Find where the given text appears and provide that cell's center as (x, y) coordinate. 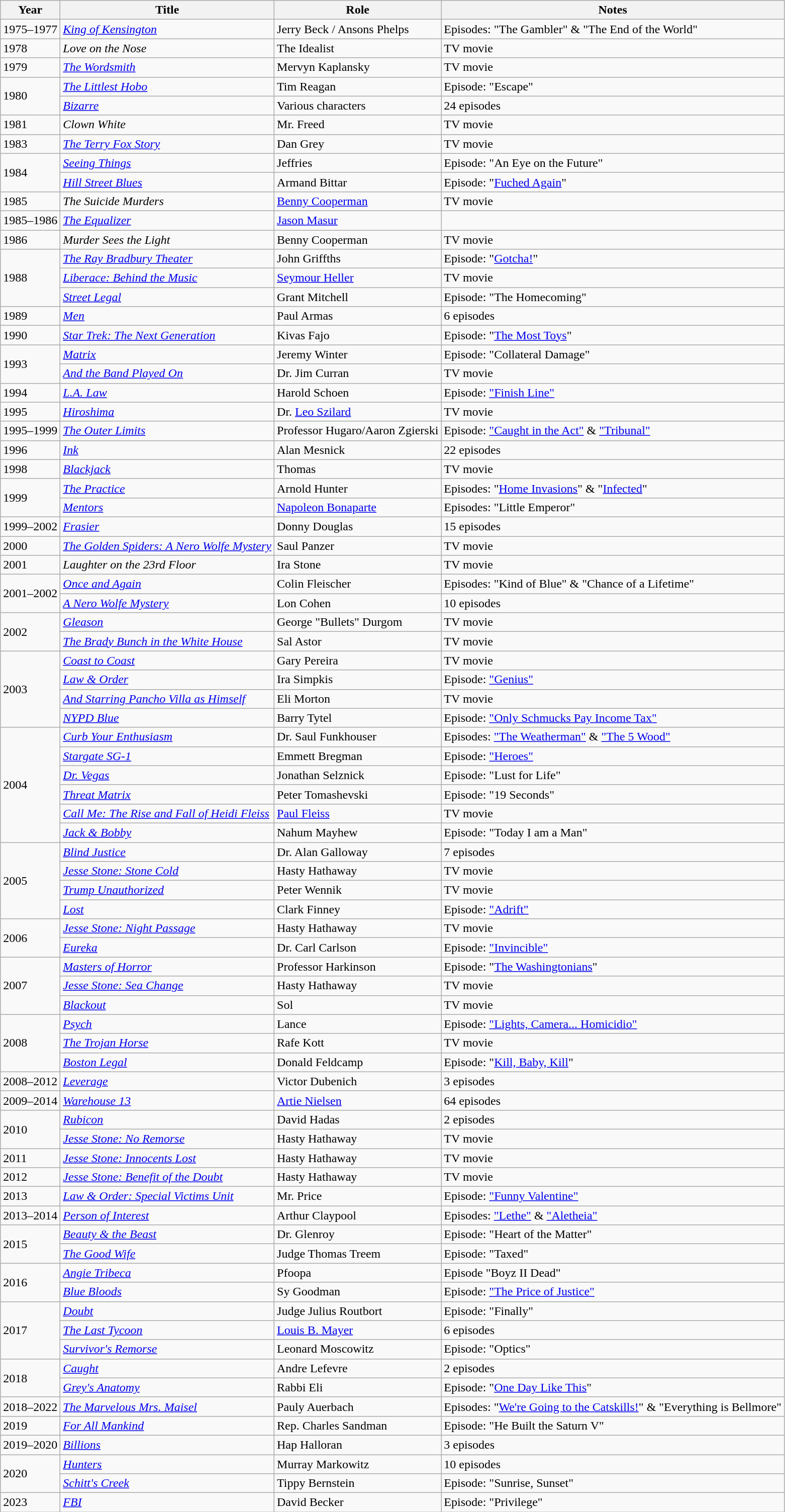
Various characters (358, 106)
Matrix (167, 354)
Episode: "The Washingtonians" (613, 967)
Boston Legal (167, 1062)
Jesse Stone: No Remorse (167, 1139)
The Trojan Horse (167, 1043)
Rabbi Eli (358, 1387)
Bizarre (167, 106)
Dr. Carl Carlson (358, 948)
Star Trek: The Next Generation (167, 335)
2016 (30, 1282)
Clown White (167, 125)
Lance (358, 1024)
Jonathan Selznick (358, 775)
Dr. Saul Funkhouser (358, 737)
Lon Cohen (358, 603)
Episode: "Finally" (613, 1311)
Clark Finney (358, 909)
Armand Bittar (358, 182)
Tippy Bernstein (358, 1483)
Hunters (167, 1464)
Jeffries (358, 163)
Dr. Leo Szilard (358, 412)
Judge Julius Routbort (358, 1311)
Jesse Stone: Benefit of the Doubt (167, 1177)
Dr. Alan Galloway (358, 852)
Caught (167, 1368)
Seymour Heller (358, 278)
2003 (30, 689)
Street Legal (167, 297)
Episode: "Adrift" (613, 909)
Mr. Price (358, 1196)
Men (167, 316)
Emmett Bregman (358, 756)
Once and Again (167, 584)
2018 (30, 1378)
Rafe Kott (358, 1043)
Billions (167, 1445)
Mervyn Kaplansky (358, 67)
Jason Masur (358, 220)
The Practice (167, 488)
Beauty & the Beast (167, 1235)
1989 (30, 316)
Episode: "The Price of Justice" (613, 1292)
Seeing Things (167, 163)
Episodes: "Lethe" & "Aletheia" (613, 1215)
John Griffths (358, 259)
2004 (30, 785)
Episode: "Heroes" (613, 756)
Episode: "Collateral Damage" (613, 354)
2009–2014 (30, 1100)
1980 (30, 96)
1986 (30, 240)
Jeremy Winter (358, 354)
Hap Halloran (358, 1445)
Episode: "Privilege" (613, 1502)
Year (30, 10)
Saul Panzer (358, 545)
David Hadas (358, 1119)
Paul Armas (358, 316)
Notes (613, 10)
Sol (358, 1005)
The Wordsmith (167, 67)
Grey's Anatomy (167, 1387)
Blind Justice (167, 852)
Trump Unauthorized (167, 890)
Jesse Stone: Stone Cold (167, 871)
Rep. Charles Sandman (358, 1426)
22 episodes (613, 450)
Episode: "Lights, Camera... Homicidio" (613, 1024)
15 episodes (613, 526)
2007 (30, 986)
Survivor's Remorse (167, 1349)
Tim Reagan (358, 86)
2006 (30, 938)
Lost (167, 909)
2023 (30, 1502)
Gleason (167, 622)
Episode: "Lust for Life" (613, 775)
Paul Fleiss (358, 813)
Peter Wennik (358, 890)
The Suicide Murders (167, 201)
David Becker (358, 1502)
2019–2020 (30, 1445)
The Golden Spiders: A Nero Wolfe Mystery (167, 545)
Episode: "The Most Toys" (613, 335)
1994 (30, 393)
The Last Tycoon (167, 1330)
Murray Markowitz (358, 1464)
A Nero Wolfe Mystery (167, 603)
The Marvelous Mrs. Maisel (167, 1406)
1981 (30, 125)
1996 (30, 450)
Frasier (167, 526)
1988 (30, 278)
1985–1986 (30, 220)
Blackjack (167, 469)
Liberace: Behind the Music (167, 278)
2012 (30, 1177)
Leonard Moscowitz (358, 1349)
2001 (30, 565)
2020 (30, 1474)
Blackout (167, 1005)
Dr. Jim Curran (358, 373)
2017 (30, 1330)
2000 (30, 545)
Artie Nielsen (358, 1100)
Rubicon (167, 1119)
Donald Feldcamp (358, 1062)
Ira Stone (358, 565)
Episode: "Invincible" (613, 948)
Andre Lefevre (358, 1368)
Louis B. Mayer (358, 1330)
Psych (167, 1024)
Jerry Beck / Ansons Phelps (358, 29)
Peter Tomashevski (358, 794)
Episode: "Funny Valentine" (613, 1196)
1999–2002 (30, 526)
Donny Douglas (358, 526)
1993 (30, 364)
Episode: "Caught in the Act" & "Tribunal" (613, 431)
2005 (30, 881)
Episodes: "The Weatherman" & "The 5 Wood" (613, 737)
Episode: "Today I am a Man" (613, 832)
Hiroshima (167, 412)
Schitt's Creek (167, 1483)
Episode: "Finish Line" (613, 393)
Pfoopa (358, 1273)
Law & Order (167, 680)
1999 (30, 498)
The Brady Bunch in the White House (167, 641)
1983 (30, 144)
The Terry Fox Story (167, 144)
Alan Mesnick (358, 450)
Colin Fleischer (358, 584)
George "Bullets" Durgom (358, 622)
Stargate SG-1 (167, 756)
FBI (167, 1502)
Law & Order: Special Victims Unit (167, 1196)
2013 (30, 1196)
Warehouse 13 (167, 1100)
Hill Street Blues (167, 182)
Nahum Mayhew (358, 832)
1979 (30, 67)
Person of Interest (167, 1215)
And Starring Pancho Villa as Himself (167, 699)
2010 (30, 1129)
The Equalizer (167, 220)
Thomas (358, 469)
The Ray Bradbury Theater (167, 259)
Title (167, 10)
Mr. Freed (358, 125)
Coast to Coast (167, 660)
The Good Wife (167, 1254)
And the Band Played On (167, 373)
Threat Matrix (167, 794)
Sy Goodman (358, 1292)
Kivas Fajo (358, 335)
Episode: "An Eye on the Future" (613, 163)
Angie Tribeca (167, 1273)
Barry Tytel (358, 718)
Harold Schoen (358, 393)
Professor Harkinson (358, 967)
Episodes: "Home Invasions" & "Infected" (613, 488)
1990 (30, 335)
Jesse Stone: Sea Change (167, 986)
Mentors (167, 507)
2018–2022 (30, 1406)
24 episodes (613, 106)
Murder Sees the Light (167, 240)
Episode: "Genius" (613, 680)
Episode: "One Day Like This" (613, 1387)
Professor Hugaro/Aaron Zgierski (358, 431)
1985 (30, 201)
Masters of Horror (167, 967)
Sal Astor (358, 641)
Dr. Glenroy (358, 1235)
2013–2014 (30, 1215)
Episodes: "Little Emperor" (613, 507)
Episode: "He Built the Saturn V" (613, 1426)
Episodes: "The Gambler" & "The End of the World" (613, 29)
64 episodes (613, 1100)
Judge Thomas Treem (358, 1254)
Episode: "Kill, Baby, Kill" (613, 1062)
Eureka (167, 948)
Napoleon Bonaparte (358, 507)
Eli Morton (358, 699)
1975–1977 (30, 29)
Episode "Boyz II Dead" (613, 1273)
7 episodes (613, 852)
King of Kensington (167, 29)
Ink (167, 450)
Episodes: "Kind of Blue" & "Chance of a Lifetime" (613, 584)
1978 (30, 48)
2008 (30, 1043)
Pauly Auerbach (358, 1406)
Episode: "Heart of the Matter" (613, 1235)
Blue Bloods (167, 1292)
Arnold Hunter (358, 488)
Victor Dubenich (358, 1081)
2001–2002 (30, 594)
Episode: "19 Seconds" (613, 794)
1995–1999 (30, 431)
NYPD Blue (167, 718)
2019 (30, 1426)
Ira Simpkis (358, 680)
Call Me: The Rise and Fall of Heidi Fleiss (167, 813)
Episodes: "We're Going to the Catskills!" & "Everything is Bellmore" (613, 1406)
Dr. Vegas (167, 775)
Episode: "Fuched Again" (613, 182)
Jesse Stone: Innocents Lost (167, 1158)
Episode: "Escape" (613, 86)
2011 (30, 1158)
2008–2012 (30, 1081)
1984 (30, 172)
Episode: "Taxed" (613, 1254)
Laughter on the 23rd Floor (167, 565)
Curb Your Enthusiasm (167, 737)
Episode: "Only Schmucks Pay Income Tax" (613, 718)
Doubt (167, 1311)
Gary Pereira (358, 660)
Grant Mitchell (358, 297)
Arthur Claypool (358, 1215)
The Idealist (358, 48)
Episode: "Sunrise, Sunset" (613, 1483)
Leverage (167, 1081)
Jack & Bobby (167, 832)
1998 (30, 469)
Episode: "Optics" (613, 1349)
Episode: "Gotcha!" (613, 259)
For All Mankind (167, 1426)
Dan Grey (358, 144)
1995 (30, 412)
L.A. Law (167, 393)
2015 (30, 1244)
Role (358, 10)
The Outer Limits (167, 431)
2002 (30, 632)
Jesse Stone: Night Passage (167, 928)
Love on the Nose (167, 48)
Episode: "The Homecoming" (613, 297)
The Littlest Hobo (167, 86)
